Locate the cell with the specified text and output its (x, y) center coordinate. 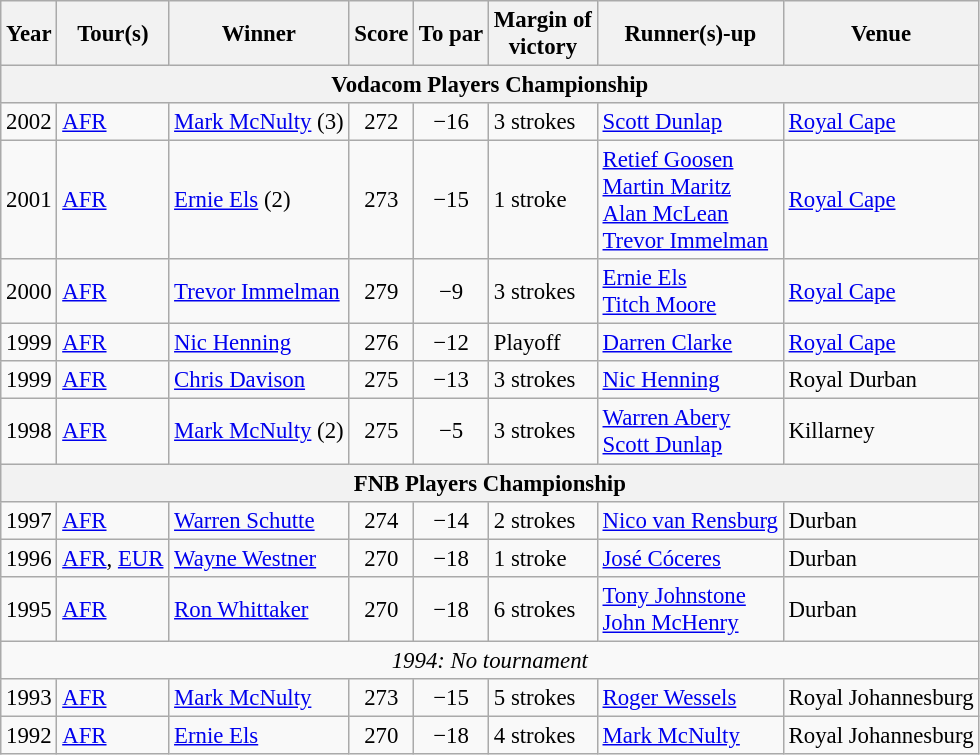
Nico van Rensburg (690, 520)
−13 (452, 381)
1997 (29, 520)
Venue (881, 34)
−5 (452, 432)
Margin ofvictory (544, 34)
Royal Durban (881, 381)
Retief Goosen Martin Maritz Alan McLean Trevor Immelman (690, 200)
José Cóceres (690, 558)
Warren Abery Scott Dunlap (690, 432)
1996 (29, 558)
−14 (452, 520)
FNB Players Championship (490, 483)
274 (382, 520)
Trevor Immelman (259, 292)
AFR, EUR (113, 558)
2001 (29, 200)
1995 (29, 608)
Killarney (881, 432)
Darren Clarke (690, 343)
Scott Dunlap (690, 122)
Winner (259, 34)
279 (382, 292)
−9 (452, 292)
Year (29, 34)
Ron Whittaker (259, 608)
Mark McNulty (3) (259, 122)
Mark McNulty (2) (259, 432)
1992 (29, 735)
1994: No tournament (490, 660)
276 (382, 343)
Wayne Westner (259, 558)
Ernie Els (259, 735)
Ernie Els (2) (259, 200)
4 strokes (544, 735)
1993 (29, 698)
Score (382, 34)
Runner(s)-up (690, 34)
5 strokes (544, 698)
Roger Wessels (690, 698)
Chris Davison (259, 381)
Vodacom Players Championship (490, 85)
2002 (29, 122)
1998 (29, 432)
Warren Schutte (259, 520)
−16 (452, 122)
Playoff (544, 343)
Ernie Els Titch Moore (690, 292)
2 strokes (544, 520)
Tour(s) (113, 34)
−12 (452, 343)
6 strokes (544, 608)
272 (382, 122)
To par (452, 34)
Tony Johnstone John McHenry (690, 608)
2000 (29, 292)
